Pinpoint the cell where the given text exists, returning its [x, y] midpoint coordinate. 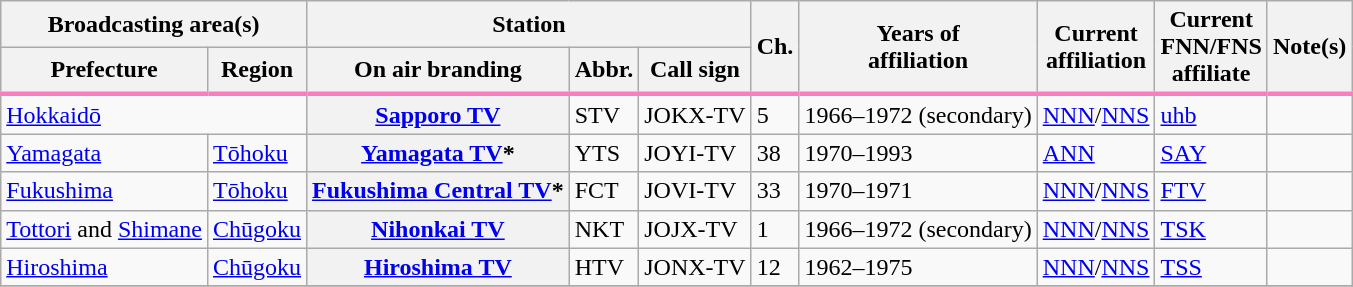
Currentaffiliation [1096, 48]
1962–1975 [918, 267]
SAY [1211, 153]
5 [775, 114]
Yamagata [104, 153]
JOKX-TV [695, 114]
1970–1993 [918, 153]
Tottori and Shimane [104, 229]
ANN [1096, 153]
Region [256, 71]
Call sign [695, 71]
Prefecture [104, 71]
CurrentFNN/FNSaffiliate [1211, 48]
JOJX-TV [695, 229]
YTS [604, 153]
FTV [1211, 191]
1 [775, 229]
STV [604, 114]
On air branding [438, 71]
33 [775, 191]
TSK [1211, 229]
Nihonkai TV [438, 229]
Ch. [775, 48]
JOVI-TV [695, 191]
Station [530, 24]
Fukushima [104, 191]
Years ofaffiliation [918, 48]
Yamagata TV* [438, 153]
Note(s) [1309, 48]
JOYI-TV [695, 153]
JONX-TV [695, 267]
Abbr. [604, 71]
Broadcasting area(s) [154, 24]
1970–1971 [918, 191]
Hiroshima [104, 267]
Fukushima Central TV* [438, 191]
HTV [604, 267]
Hiroshima TV [438, 267]
uhb [1211, 114]
FCT [604, 191]
Sapporo TV [438, 114]
12 [775, 267]
TSS [1211, 267]
38 [775, 153]
NKT [604, 229]
Hokkaidō [154, 114]
